From the cell containing the given text, extract its center point as (X, Y) coordinate. 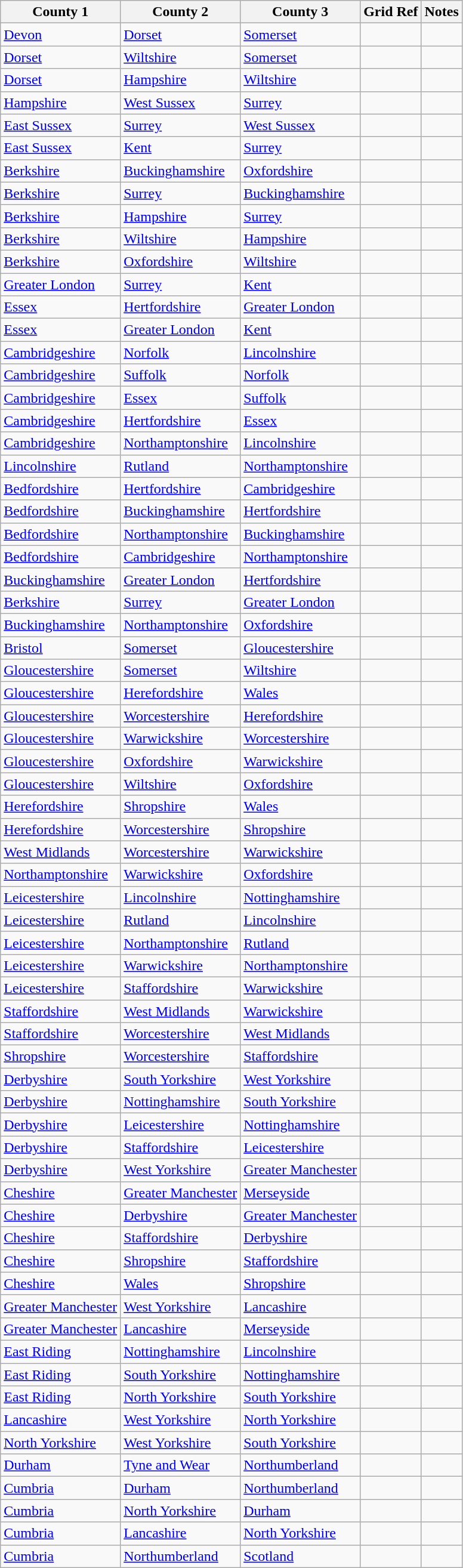
Tyne and Wear (180, 1465)
Scotland (301, 1556)
County 3 (301, 12)
County 1 (61, 12)
Grid Ref (391, 12)
Notes (442, 12)
Devon (61, 35)
Bristol (61, 647)
County 2 (180, 12)
